Identify which cell holds the provided text, then report its (X, Y) central coordinate. 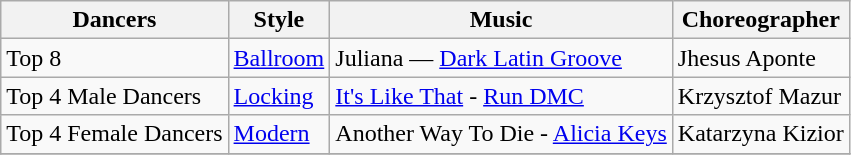
Jhesus Aponte (760, 58)
Juliana — Dark Latin Groove (502, 58)
It's Like That - Run DMC (502, 96)
Top 4 Male Dancers (114, 96)
Top 8 (114, 58)
Choreographer (760, 20)
Modern (279, 134)
Ballroom (279, 58)
Krzysztof Mazur (760, 96)
Locking (279, 96)
Another Way To Die - Alicia Keys (502, 134)
Style (279, 20)
Dancers (114, 20)
Katarzyna Kizior (760, 134)
Top 4 Female Dancers (114, 134)
Music (502, 20)
